Search for the cell housing the specified text and yield its (X, Y) center coordinate. 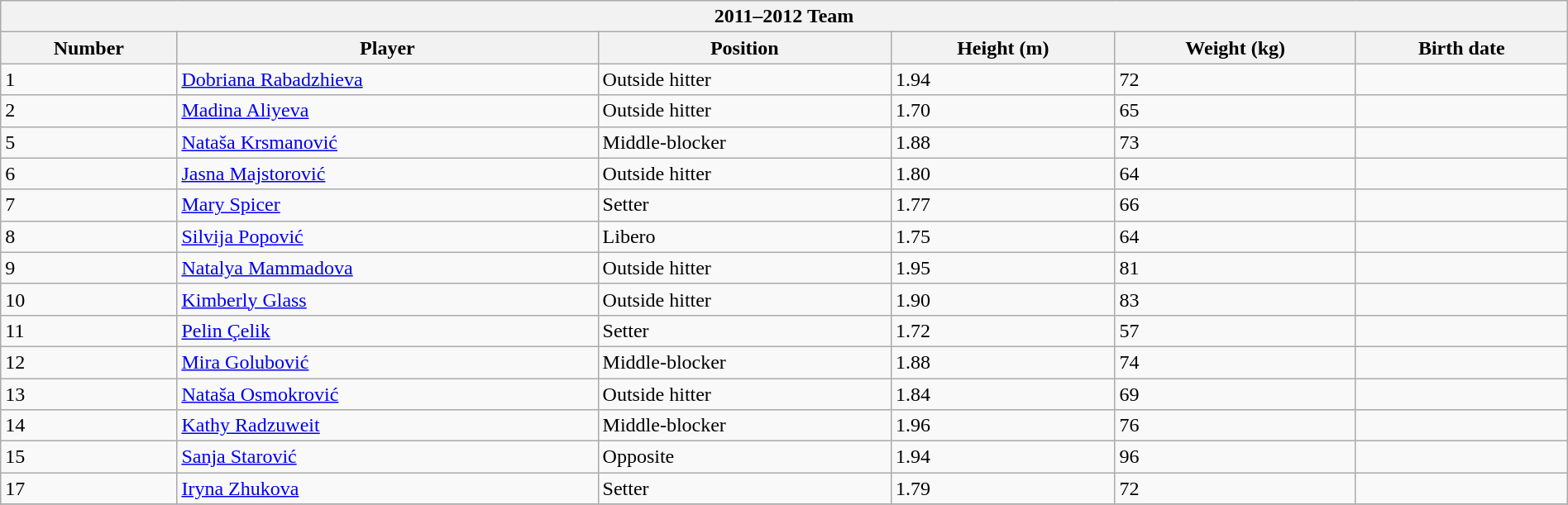
14 (89, 426)
69 (1236, 394)
81 (1236, 268)
66 (1236, 205)
2 (89, 111)
Opposite (744, 457)
1.95 (1004, 268)
10 (89, 299)
7 (89, 205)
Mary Spicer (387, 205)
Sanja Starović (387, 457)
1.79 (1004, 488)
1.70 (1004, 111)
17 (89, 488)
Nataša Osmokrović (387, 394)
Height (m) (1004, 48)
5 (89, 142)
Madina Aliyeva (387, 111)
8 (89, 236)
1.80 (1004, 174)
76 (1236, 426)
83 (1236, 299)
12 (89, 362)
Position (744, 48)
15 (89, 457)
73 (1236, 142)
Dobriana Rabadzhieva (387, 79)
96 (1236, 457)
1.90 (1004, 299)
2011–2012 Team (784, 17)
Pelin Çelik (387, 331)
13 (89, 394)
Number (89, 48)
1 (89, 79)
74 (1236, 362)
Nataša Krsmanović (387, 142)
Birth date (1461, 48)
Kathy Radzuweit (387, 426)
1.75 (1004, 236)
Jasna Majstorović (387, 174)
11 (89, 331)
6 (89, 174)
Iryna Zhukova (387, 488)
Weight (kg) (1236, 48)
Player (387, 48)
65 (1236, 111)
Natalya Mammadova (387, 268)
1.77 (1004, 205)
Silvija Popović (387, 236)
Kimberly Glass (387, 299)
9 (89, 268)
57 (1236, 331)
Mira Golubović (387, 362)
1.84 (1004, 394)
1.72 (1004, 331)
Libero (744, 236)
1.96 (1004, 426)
